Capture the cell that displays the provided text and extract its [X, Y] central coordinate. 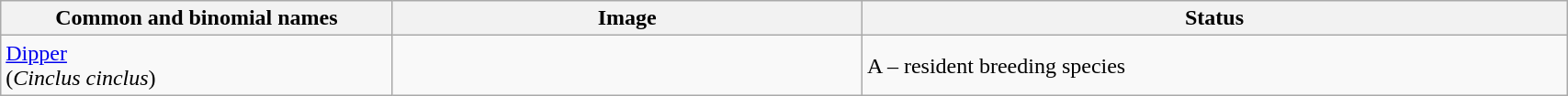
Common and binomial names [197, 18]
Dipper(Cinclus cinclus) [197, 66]
Status [1214, 18]
Image [626, 18]
A – resident breeding species [1214, 66]
